Capture the cell that displays the provided text and extract its (X, Y) central coordinate. 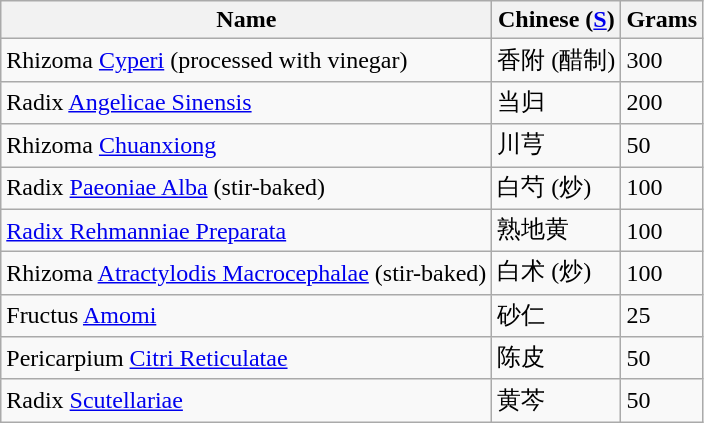
Fructus Amomi (246, 316)
陈皮 (556, 358)
川芎 (556, 146)
Radix Angelicae Sinensis (246, 102)
200 (662, 102)
300 (662, 60)
Grams (662, 20)
砂仁 (556, 316)
Rhizoma Cyperi (processed with vinegar) (246, 60)
Radix Paeoniae Alba (stir-baked) (246, 188)
白术 (炒) (556, 274)
Radix Rehmanniae Preparata (246, 230)
25 (662, 316)
Chinese (S) (556, 20)
Radix Scutellariae (246, 400)
香附 (醋制) (556, 60)
Name (246, 20)
Rhizoma Chuanxiong (246, 146)
当归 (556, 102)
Pericarpium Citri Reticulatae (246, 358)
白芍 (炒) (556, 188)
黄芩 (556, 400)
Rhizoma Atractylodis Macrocephalae (stir-baked) (246, 274)
熟地黄 (556, 230)
